Detect which cell encompasses the target text, then output its [x, y] center coordinate. 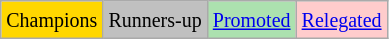
Runners-up [155, 20]
Relegated [342, 20]
Promoted [252, 20]
Champions [52, 20]
